Identify which cell holds the provided text, then report its [X, Y] central coordinate. 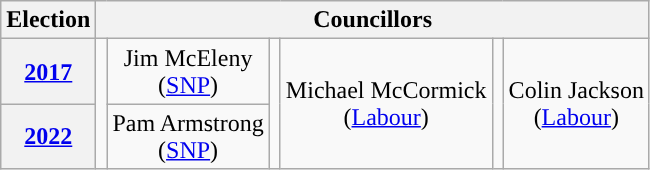
Election [48, 20]
2017 [48, 72]
2022 [48, 136]
Councillors [373, 20]
Colin Jackson(Labour) [576, 104]
Michael McCormick(Labour) [386, 104]
Jim McEleny(SNP) [188, 72]
Pam Armstrong(SNP) [188, 136]
